Output the [x, y] coordinate of the center of the cell containing the given text.  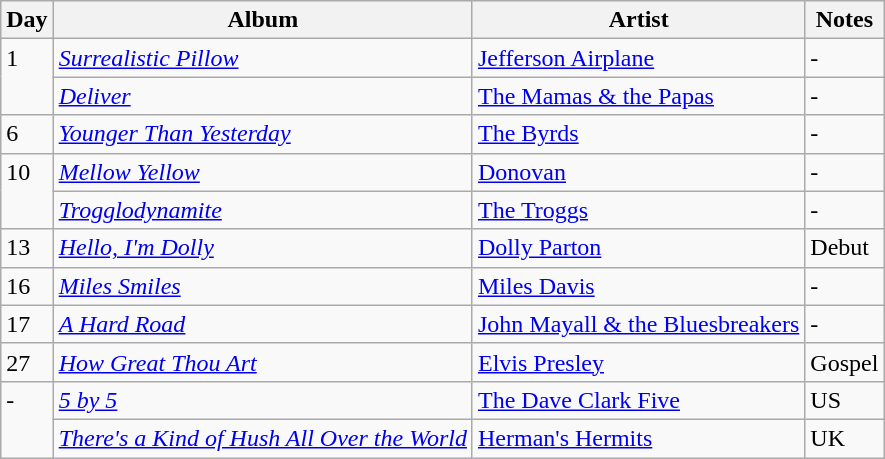
Hello, I'm Dolly [262, 248]
Jefferson Airplane [638, 58]
The Byrds [638, 134]
1 [27, 77]
Surrealistic Pillow [262, 58]
UK [844, 438]
A Hard Road [262, 324]
Mellow Yellow [262, 172]
Album [262, 20]
5 by 5 [262, 400]
Notes [844, 20]
Herman's Hermits [638, 438]
13 [27, 248]
Deliver [262, 96]
Donovan [638, 172]
Younger Than Yesterday [262, 134]
The Mamas & the Papas [638, 96]
Miles Smiles [262, 286]
10 [27, 191]
There's a Kind of Hush All Over the World [262, 438]
The Dave Clark Five [638, 400]
Gospel [844, 362]
Day [27, 20]
16 [27, 286]
Dolly Parton [638, 248]
Elvis Presley [638, 362]
17 [27, 324]
27 [27, 362]
Miles Davis [638, 286]
6 [27, 134]
The Troggs [638, 210]
John Mayall & the Bluesbreakers [638, 324]
Trogglodynamite [262, 210]
US [844, 400]
Debut [844, 248]
How Great Thou Art [262, 362]
Artist [638, 20]
